From the cell containing the given text, extract its center point as (x, y) coordinate. 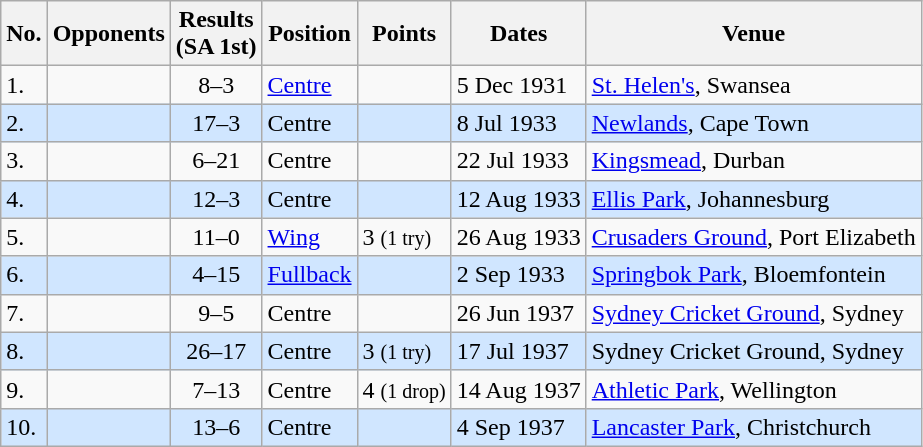
3. (24, 161)
22 Jul 1933 (518, 161)
13–6 (216, 427)
2 Sep 1933 (518, 275)
Opponents (108, 34)
Lancaster Park, Christchurch (754, 427)
17–3 (216, 123)
St. Helen's, Swansea (754, 85)
12–3 (216, 199)
Dates (518, 34)
10. (24, 427)
9–5 (216, 313)
8. (24, 351)
4–15 (216, 275)
Crusaders Ground, Port Elizabeth (754, 237)
Results(SA 1st) (216, 34)
17 Jul 1937 (518, 351)
Wing (310, 237)
Athletic Park, Wellington (754, 389)
6–21 (216, 161)
11–0 (216, 237)
Points (404, 34)
4 Sep 1937 (518, 427)
9. (24, 389)
5. (24, 237)
6. (24, 275)
5 Dec 1931 (518, 85)
Fullback (310, 275)
8 Jul 1933 (518, 123)
1. (24, 85)
12 Aug 1933 (518, 199)
Springbok Park, Bloemfontein (754, 275)
2. (24, 123)
Newlands, Cape Town (754, 123)
7. (24, 313)
Venue (754, 34)
8–3 (216, 85)
26 Jun 1937 (518, 313)
26 Aug 1933 (518, 237)
4. (24, 199)
7–13 (216, 389)
No. (24, 34)
Ellis Park, Johannesburg (754, 199)
Kingsmead, Durban (754, 161)
26–17 (216, 351)
4 (1 drop) (404, 389)
14 Aug 1937 (518, 389)
Position (310, 34)
